Detect which cell encompasses the target text, then output its (X, Y) center coordinate. 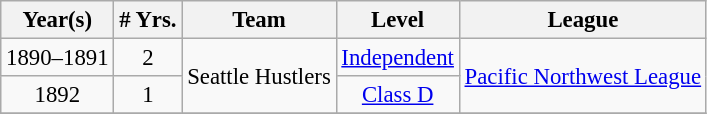
League (582, 20)
Seattle Hustlers (259, 76)
1892 (58, 95)
Team (259, 20)
1890–1891 (58, 58)
1 (148, 95)
Level (398, 20)
# Yrs. (148, 20)
2 (148, 58)
Pacific Northwest League (582, 76)
Independent (398, 58)
Class D (398, 95)
Year(s) (58, 20)
